Detect which cell encompasses the target text, then output its [X, Y] center coordinate. 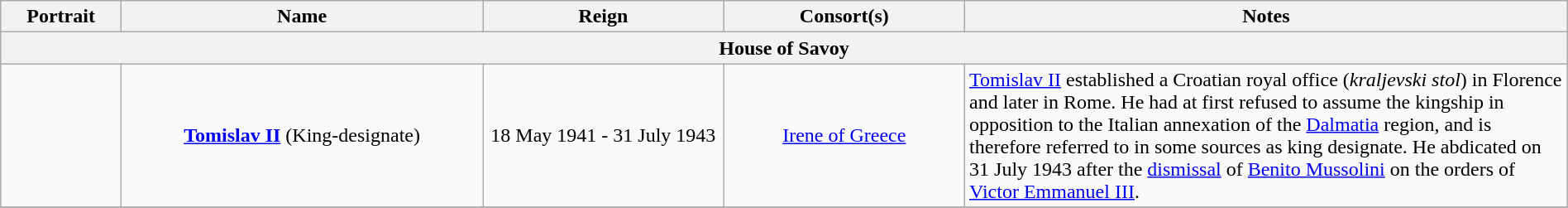
Reign [604, 17]
18 May 1941 - 31 July 1943 [604, 136]
Notes [1267, 17]
Portrait [61, 17]
Irene of Greece [844, 136]
Name [301, 17]
House of Savoy [784, 48]
Tomislav II (King-designate) [301, 136]
Consort(s) [844, 17]
